Output the [X, Y] coordinate of the center of the cell containing the given text.  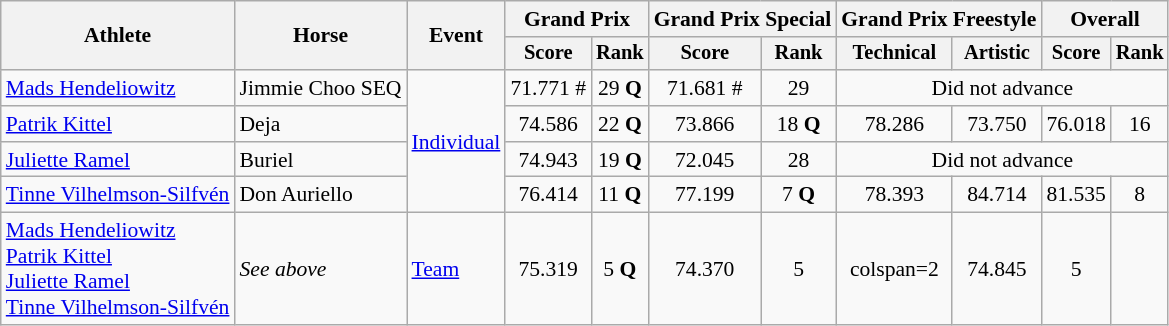
Individual [456, 141]
74.370 [705, 269]
Tinne Vilhelmson-Silfvén [118, 195]
Technical [894, 54]
75.319 [548, 269]
19 Q [620, 160]
29 Q [620, 88]
71.681 # [705, 88]
74.943 [548, 160]
Grand Prix Special [743, 19]
Grand Prix [576, 19]
Jimmie Choo SEQ [320, 88]
72.045 [705, 160]
11 Q [620, 195]
29 [798, 88]
Patrik Kittel [118, 124]
22 Q [620, 124]
78.286 [894, 124]
Deja [320, 124]
76.414 [548, 195]
Athlete [118, 36]
Mads HendeliowitzPatrik KittelJuliette RamelTinne Vilhelmson-Silfvén [118, 269]
76.018 [1076, 124]
84.714 [996, 195]
73.750 [996, 124]
8 [1140, 195]
Buriel [320, 160]
Team [456, 269]
18 Q [798, 124]
16 [1140, 124]
Event [456, 36]
81.535 [1076, 195]
Artistic [996, 54]
5 Q [620, 269]
28 [798, 160]
74.586 [548, 124]
Juliette Ramel [118, 160]
Overall [1104, 19]
Grand Prix Freestyle [938, 19]
Don Auriello [320, 195]
Horse [320, 36]
See above [320, 269]
colspan=2 [894, 269]
73.866 [705, 124]
Mads Hendeliowitz [118, 88]
71.771 # [548, 88]
77.199 [705, 195]
74.845 [996, 269]
78.393 [894, 195]
7 Q [798, 195]
